Provide the [x, y] coordinate of the cell's center where the given text is located.  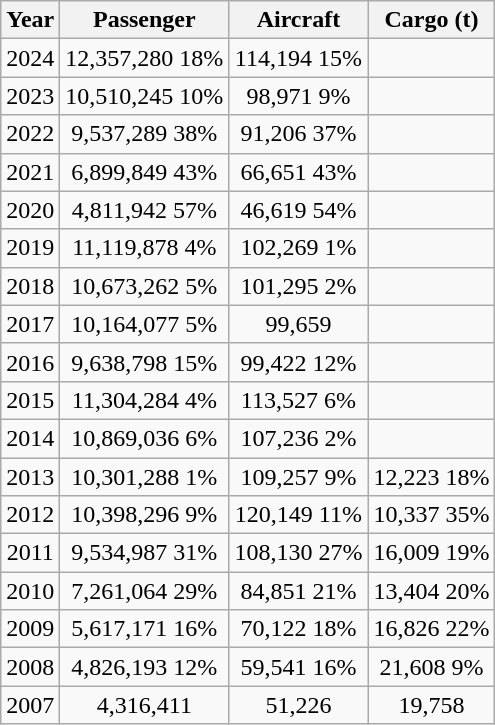
Aircraft [298, 20]
2009 [30, 629]
91,206 37% [298, 134]
109,257 9% [298, 477]
99,659 [298, 324]
10,673,262 5% [144, 286]
10,510,245 10% [144, 96]
2022 [30, 134]
9,638,798 15% [144, 362]
2012 [30, 515]
51,226 [298, 705]
9,537,289 38% [144, 134]
108,130 27% [298, 553]
12,223 18% [432, 477]
2015 [30, 400]
2023 [30, 96]
11,304,284 4% [144, 400]
99,422 12% [298, 362]
66,651 43% [298, 172]
2007 [30, 705]
4,811,942 57% [144, 210]
59,541 16% [298, 667]
10,301,288 1% [144, 477]
9,534,987 31% [144, 553]
19,758 [432, 705]
113,527 6% [298, 400]
70,122 18% [298, 629]
2014 [30, 438]
120,149 11% [298, 515]
Cargo (t) [432, 20]
10,869,036 6% [144, 438]
5,617,171 16% [144, 629]
11,119,878 4% [144, 248]
2018 [30, 286]
10,398,296 9% [144, 515]
10,164,077 5% [144, 324]
84,851 21% [298, 591]
16,826 22% [432, 629]
21,608 9% [432, 667]
2019 [30, 248]
102,269 1% [298, 248]
2010 [30, 591]
4,826,193 12% [144, 667]
2008 [30, 667]
2013 [30, 477]
12,357,280 18% [144, 58]
16,009 19% [432, 553]
2011 [30, 553]
2017 [30, 324]
2021 [30, 172]
Year [30, 20]
2020 [30, 210]
2016 [30, 362]
46,619 54% [298, 210]
2024 [30, 58]
4,316,411 [144, 705]
114,194 15% [298, 58]
13,404 20% [432, 591]
10,337 35% [432, 515]
107,236 2% [298, 438]
Passenger [144, 20]
6,899,849 43% [144, 172]
98,971 9% [298, 96]
7,261,064 29% [144, 591]
101,295 2% [298, 286]
